Search for the cell housing the specified text and yield its (X, Y) center coordinate. 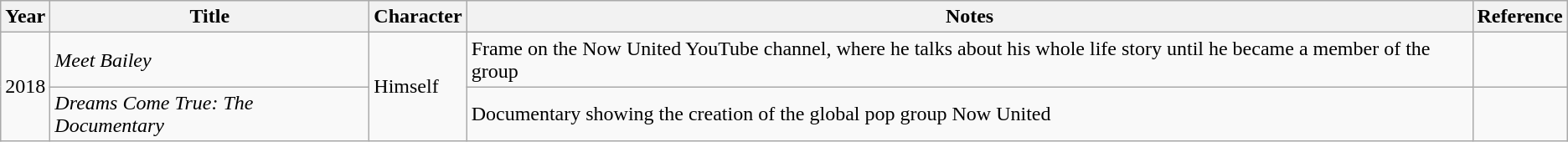
Meet Bailey (209, 60)
Reference (1519, 17)
Himself (418, 87)
Character (418, 17)
Dreams Come True: The Documentary (209, 114)
2018 (25, 87)
Documentary showing the creation of the global pop group Now United (970, 114)
Frame on the Now United YouTube channel, where he talks about his whole life story until he became a member of the group (970, 60)
Year (25, 17)
Notes (970, 17)
Title (209, 17)
